Find where the given text appears and provide that cell's center as (x, y) coordinate. 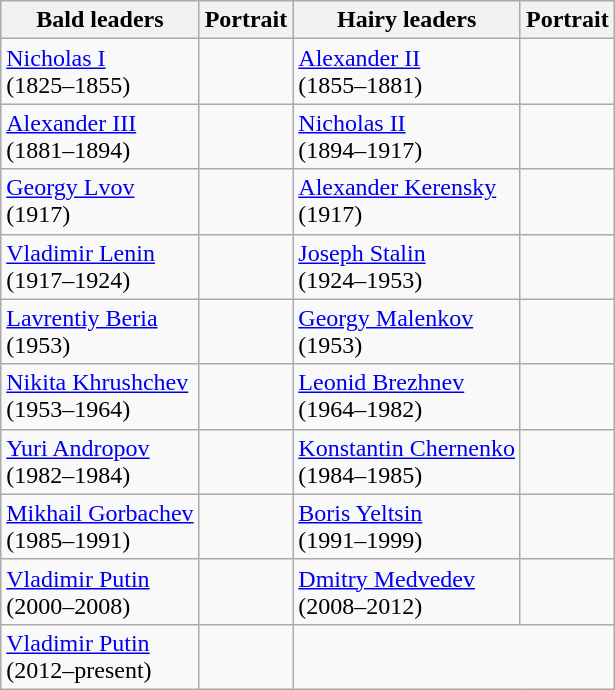
Georgy Malenkov(1953) (407, 332)
Leonid Brezhnev(1964–1982) (407, 396)
Hairy leaders (407, 20)
Yuri Andropov(1982–1984) (100, 462)
Vladimir Putin(2012–present) (100, 656)
Lavrentiy Beria(1953) (100, 332)
Dmitry Medvedev(2008–2012) (407, 592)
Alexander III(1881–1894) (100, 136)
Georgy Lvov(1917) (100, 202)
Nikita Khrushchev(1953–1964) (100, 396)
Vladimir Lenin(1917–1924) (100, 266)
Bald leaders (100, 20)
Boris Yeltsin(1991–1999) (407, 526)
Alexander II (1855–1881) (407, 72)
Joseph Stalin(1924–1953) (407, 266)
Mikhail Gorbachev(1985–1991) (100, 526)
Vladimir Putin(2000–2008) (100, 592)
Nicholas II (1894–1917) (407, 136)
Nicholas I(1825–1855) (100, 72)
Konstantin Chernenko(1984–1985) (407, 462)
Alexander Kerensky(1917) (407, 202)
